Extract the [x, y] coordinate from the center of the cell holding the provided text.  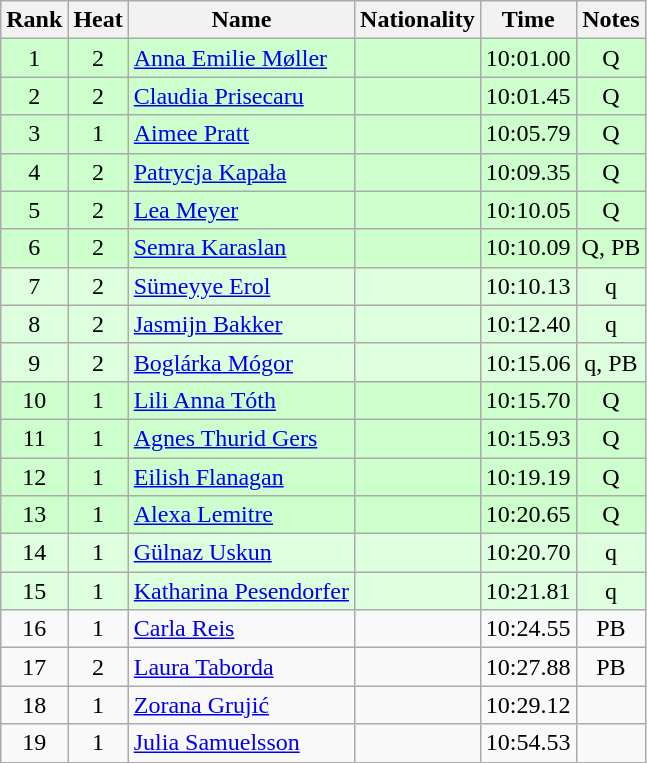
Katharina Pesendorfer [241, 591]
Agnes Thurid Gers [241, 438]
q, PB [611, 362]
3 [34, 134]
7 [34, 286]
10:09.35 [528, 172]
Claudia Prisecaru [241, 96]
10:12.40 [528, 324]
4 [34, 172]
6 [34, 248]
Semra Karaslan [241, 248]
10:10.13 [528, 286]
17 [34, 667]
Q, PB [611, 248]
13 [34, 515]
10:15.70 [528, 400]
Alexa Lemitre [241, 515]
9 [34, 362]
10 [34, 400]
Carla Reis [241, 629]
5 [34, 210]
Boglárka Mógor [241, 362]
Lili Anna Tóth [241, 400]
Jasmijn Bakker [241, 324]
Laura Taborda [241, 667]
10:19.19 [528, 477]
Lea Meyer [241, 210]
10:20.65 [528, 515]
10:15.06 [528, 362]
Gülnaz Uskun [241, 553]
10:27.88 [528, 667]
Aimee Pratt [241, 134]
10:15.93 [528, 438]
Heat [98, 20]
Time [528, 20]
18 [34, 705]
10:05.79 [528, 134]
Patrycja Kapała [241, 172]
11 [34, 438]
10:54.53 [528, 743]
10:21.81 [528, 591]
10:10.05 [528, 210]
Nationality [418, 20]
14 [34, 553]
10:10.09 [528, 248]
16 [34, 629]
Julia Samuelsson [241, 743]
Sümeyye Erol [241, 286]
10:24.55 [528, 629]
Anna Emilie Møller [241, 58]
19 [34, 743]
Zorana Grujić [241, 705]
15 [34, 591]
Eilish Flanagan [241, 477]
Notes [611, 20]
8 [34, 324]
10:01.00 [528, 58]
10:20.70 [528, 553]
10:29.12 [528, 705]
12 [34, 477]
Name [241, 20]
Rank [34, 20]
10:01.45 [528, 96]
